Identify which cell holds the provided text, then report its (x, y) central coordinate. 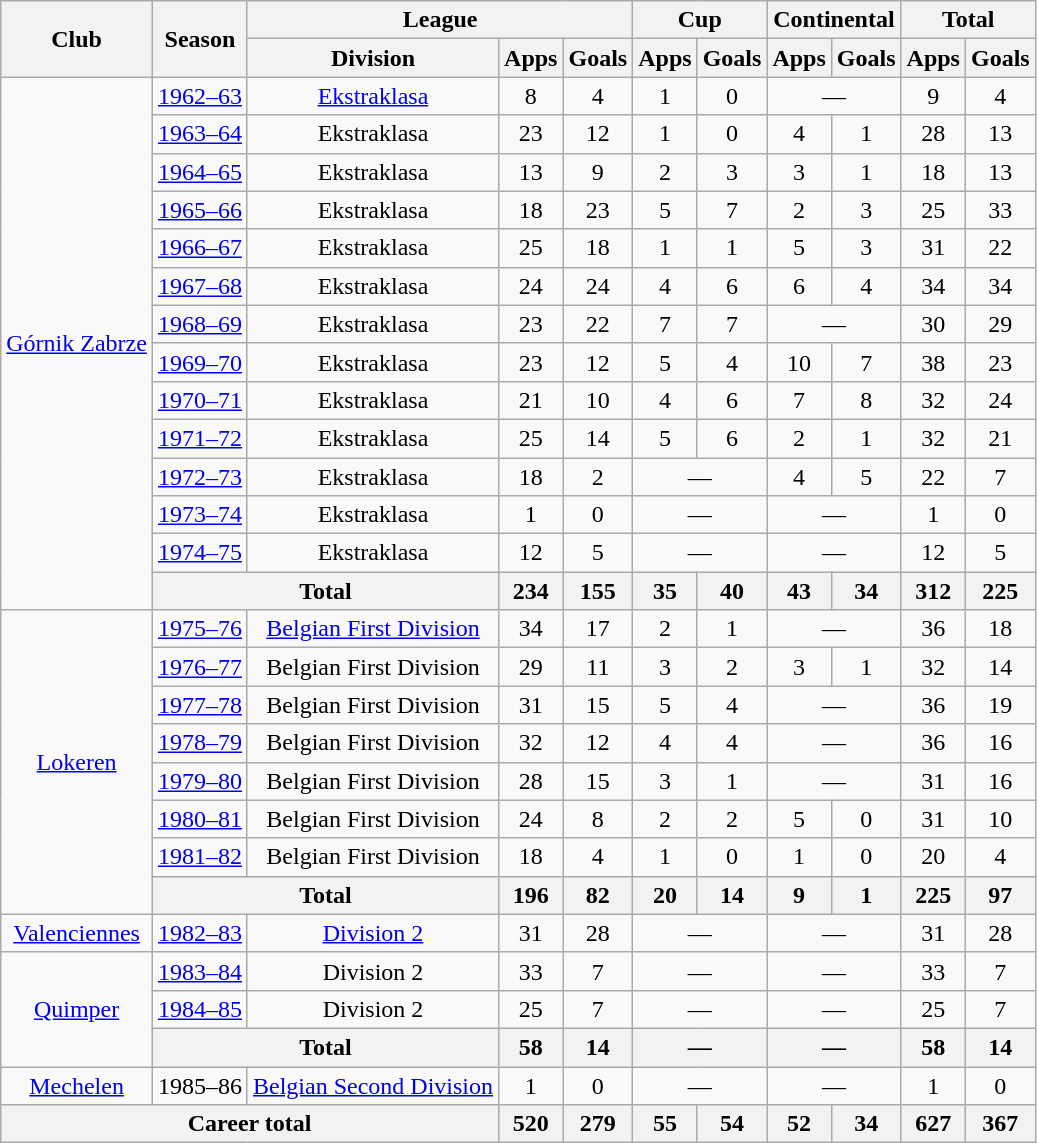
1985–86 (200, 1085)
1983–84 (200, 971)
97 (1000, 895)
155 (598, 591)
1969–70 (200, 362)
Valenciennes (77, 933)
1963–64 (200, 134)
1970–71 (200, 400)
1968–69 (200, 324)
1978–79 (200, 743)
35 (665, 591)
Division (372, 58)
1979–80 (200, 781)
627 (933, 1124)
Mechelen (77, 1085)
1977–78 (200, 705)
Lokeren (77, 762)
30 (933, 324)
82 (598, 895)
Career total (250, 1124)
Górnik Zabrze (77, 344)
367 (1000, 1124)
1982–83 (200, 933)
1967–68 (200, 286)
Continental (834, 20)
Cup (700, 20)
1966–67 (200, 248)
1971–72 (200, 438)
1965–66 (200, 210)
11 (598, 667)
1974–75 (200, 553)
1980–81 (200, 819)
17 (598, 629)
1962–63 (200, 96)
Belgian Second Division (372, 1085)
1972–73 (200, 477)
League (440, 20)
1973–74 (200, 515)
19 (1000, 705)
38 (933, 362)
234 (531, 591)
43 (799, 591)
40 (732, 591)
1964–65 (200, 172)
196 (531, 895)
520 (531, 1124)
312 (933, 591)
279 (598, 1124)
55 (665, 1124)
1975–76 (200, 629)
Season (200, 39)
Quimper (77, 1009)
1981–82 (200, 857)
54 (732, 1124)
1984–85 (200, 1009)
Club (77, 39)
52 (799, 1124)
1976–77 (200, 667)
